Pinpoint the cell where the given text exists, returning its (X, Y) midpoint coordinate. 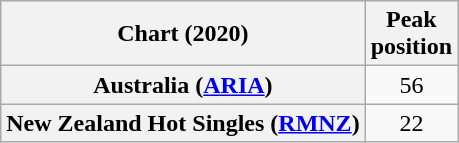
22 (411, 123)
Peakposition (411, 34)
Australia (ARIA) (183, 85)
Chart (2020) (183, 34)
New Zealand Hot Singles (RMNZ) (183, 123)
56 (411, 85)
